Return the (X, Y) coordinate for the center point of the cell that contains the specified text.  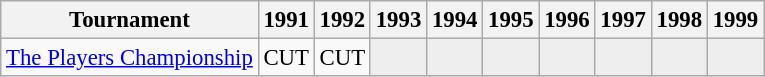
1995 (511, 20)
1993 (398, 20)
The Players Championship (130, 58)
1997 (623, 20)
1994 (455, 20)
1998 (679, 20)
1991 (286, 20)
1996 (567, 20)
Tournament (130, 20)
1999 (735, 20)
1992 (342, 20)
